From the cell containing the given text, extract its center point as [x, y] coordinate. 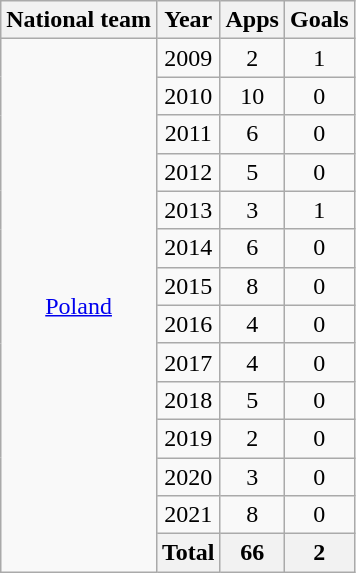
2018 [188, 400]
National team [79, 20]
2015 [188, 286]
2019 [188, 438]
Apps [252, 20]
2017 [188, 362]
Poland [79, 306]
Goals [319, 20]
2016 [188, 324]
Total [188, 553]
2009 [188, 58]
2021 [188, 515]
2020 [188, 477]
Year [188, 20]
2014 [188, 248]
2010 [188, 96]
2013 [188, 210]
66 [252, 553]
10 [252, 96]
2011 [188, 134]
2012 [188, 172]
